Output the (X, Y) coordinate of the center of the cell containing the given text.  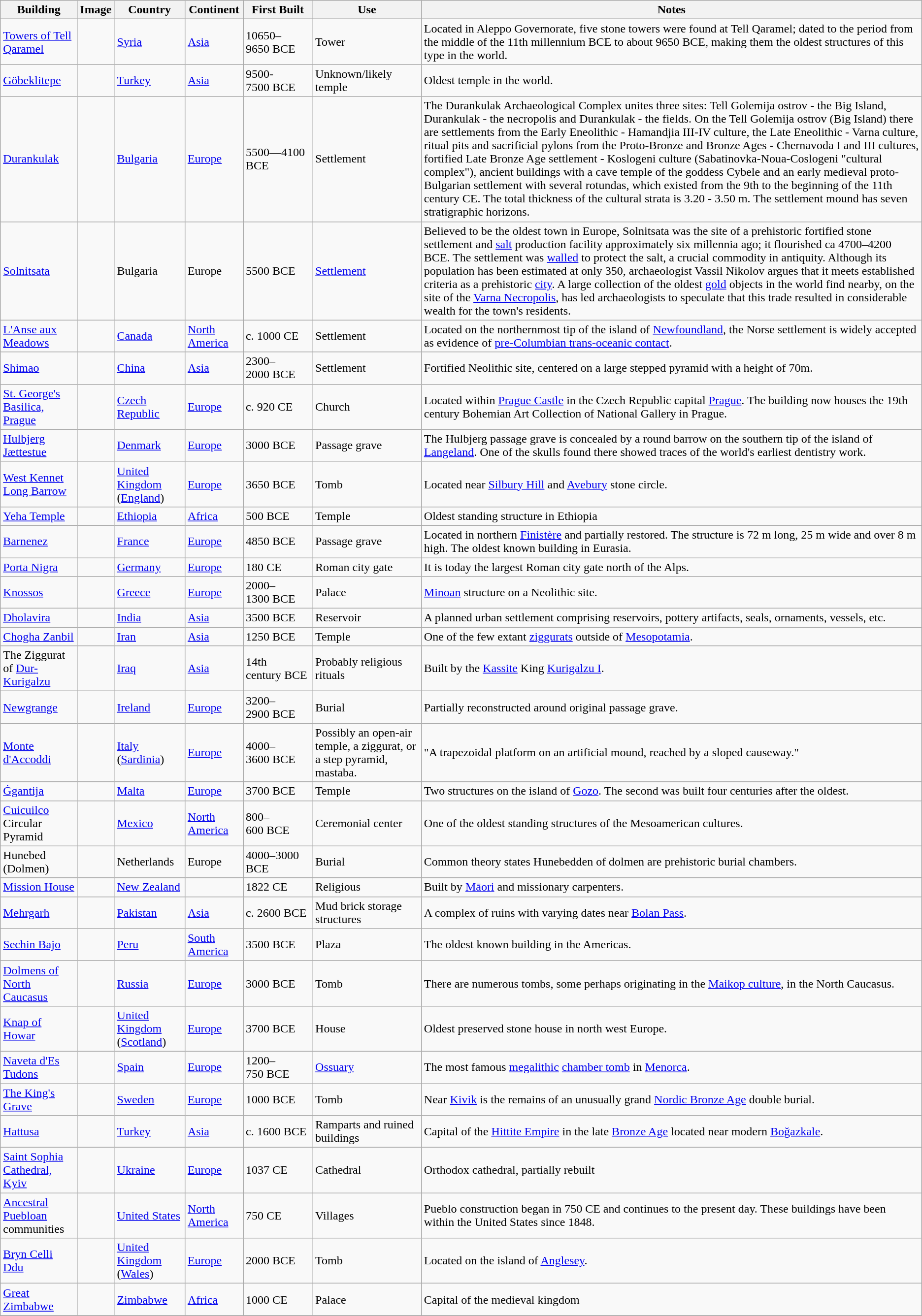
Ossuary (367, 1067)
Ethiopia (150, 516)
Knap of Howar (39, 1028)
c. 1600 BCE (278, 1131)
Capital of the Hittite Empire in the late Bronze Age located near modern Boğazkale. (671, 1131)
Canada (150, 336)
Ancestral Puebloan communities (39, 1216)
c. 1000 CE (278, 336)
Minoan structure on a Neolithic site. (671, 593)
Dolmens of North Caucasus (39, 983)
United States (150, 1216)
India (150, 618)
Orthodox cathedral, partially rebuilt (671, 1170)
Common theory states Hunebedden of dolmen are prehistoric burial chambers. (671, 862)
750 CE (278, 1216)
Possibly an open-air temple, a ziggurat, or a step pyramid, mastaba. (367, 752)
Naveta d'Es Tudons (39, 1067)
There are numerous tombs, some perhaps originating in the Maikop culture, in the North Caucasus. (671, 983)
One of the few extant ziggurats outside of Mesopotamia. (671, 637)
Ukraine (150, 1170)
180 CE (278, 567)
800–600 BCE (278, 823)
Malta (150, 791)
One of the oldest standing structures of the Mesoamerican cultures. (671, 823)
House (367, 1028)
9500-7500 BCE (278, 81)
Chogha Zanbil (39, 637)
Located in northern Finistère and partially restored. The structure is 72 m long, 25 m wide and over 8 m high. The oldest known building in Eurasia. (671, 542)
Pueblo construction began in 750 CE and continues to the present day. These buildings have been within the United States since 1848. (671, 1216)
4000–3000 BCE (278, 862)
4000–3600 BCE (278, 752)
10650–9650 BCE (278, 42)
14th century BCE (278, 669)
Shimao (39, 368)
Greece (150, 593)
United Kingdom (Scotland) (150, 1028)
United Kingdom (Wales) (150, 1261)
The oldest known building in the Americas. (671, 944)
Built by Māori and missionary carpenters. (671, 887)
Hulbjerg Jættestue (39, 445)
Built by the Kassite King Kurigalzu I. (671, 669)
Partially reconstructed around original passage grave. (671, 707)
Religious (367, 887)
Probably religious rituals (367, 669)
New Zealand (150, 887)
Located on the island of Anglesey. (671, 1261)
L'Anse aux Meadows (39, 336)
Roman city gate (367, 567)
Iraq (150, 669)
Newgrange (39, 707)
Church (367, 407)
China (150, 368)
Yeha Temple (39, 516)
Barnenez (39, 542)
Cuicuilco Circular Pyramid (39, 823)
Plaza (367, 944)
Two structures on the island of Gozo. The second was built four centuries after the oldest. (671, 791)
Located near Silbury Hill and Avebury stone circle. (671, 484)
Ceremonial center (367, 823)
Mexico (150, 823)
Sweden (150, 1099)
First Built (278, 10)
Iran (150, 637)
A planned urban settlement comprising reservoirs, pottery artifacts, seals, ornaments, vessels, etc. (671, 618)
Pakistan (150, 913)
Saint Sophia Cathedral, Kyiv (39, 1170)
The Ziggurat of Dur-Kurigalzu (39, 669)
Italy (Sardinia) (150, 752)
3650 BCE (278, 484)
1822 CE (278, 887)
The King's Grave (39, 1099)
Notes (671, 10)
Image (96, 10)
1037 CE (278, 1170)
Capital of the medieval kingdom (671, 1300)
5500—4100 BCE (278, 159)
Czech Republic (150, 407)
South America (214, 944)
Syria (150, 42)
St. George's Basilica, Prague (39, 407)
Oldest preserved stone house in north west Europe. (671, 1028)
Knossos (39, 593)
Mehrgarh (39, 913)
Reservoir (367, 618)
4850 BCE (278, 542)
Bryn Celli Ddu (39, 1261)
Great Zimbabwe (39, 1300)
Towers of Tell Qaramel (39, 42)
Country (150, 10)
Dholavira (39, 618)
Hattusa (39, 1131)
Continent (214, 10)
Sechin Bajo (39, 944)
Mud brick storage structures (367, 913)
A complex of ruins with varying dates near Bolan Pass. (671, 913)
France (150, 542)
c. 2600 BCE (278, 913)
Ġgantija (39, 791)
Tower (367, 42)
2000–1300 BCE (278, 593)
3200–2900 BCE (278, 707)
1250 BCE (278, 637)
Villages (367, 1216)
The most famous megalithic chamber tomb in Menorca. (671, 1067)
1000 BCE (278, 1099)
"A trapezoidal platform on an artificial mound, reached by a sloped causeway." (671, 752)
Use (367, 10)
Unknown/likely temple (367, 81)
Germany (150, 567)
2000 BCE (278, 1261)
Oldest temple in the world. (671, 81)
Ramparts and ruined buildings (367, 1131)
United Kingdom (England) (150, 484)
Fortified Neolithic site, centered on a large stepped pyramid with a height of 70m. (671, 368)
5500 BCE (278, 271)
West Kennet Long Barrow (39, 484)
Netherlands (150, 862)
1000 CE (278, 1300)
500 BCE (278, 516)
Near Kivik is the remains of an unusually grand Nordic Bronze Age double burial. (671, 1099)
Göbeklitepe (39, 81)
1200–750 BCE (278, 1067)
Durankulak (39, 159)
It is today the largest Roman city gate north of the Alps. (671, 567)
Oldest standing structure in Ethiopia (671, 516)
Porta Nigra (39, 567)
Building (39, 10)
c. 920 CE (278, 407)
Denmark (150, 445)
Solnitsata (39, 271)
Ireland (150, 707)
2300–2000 BCE (278, 368)
Monte d'Accoddi (39, 752)
Cathedral (367, 1170)
Hunebed (Dolmen) (39, 862)
Zimbabwe (150, 1300)
Spain (150, 1067)
Peru (150, 944)
Mission House (39, 887)
Russia (150, 983)
